Return (X, Y) of the center of cell containing provided text 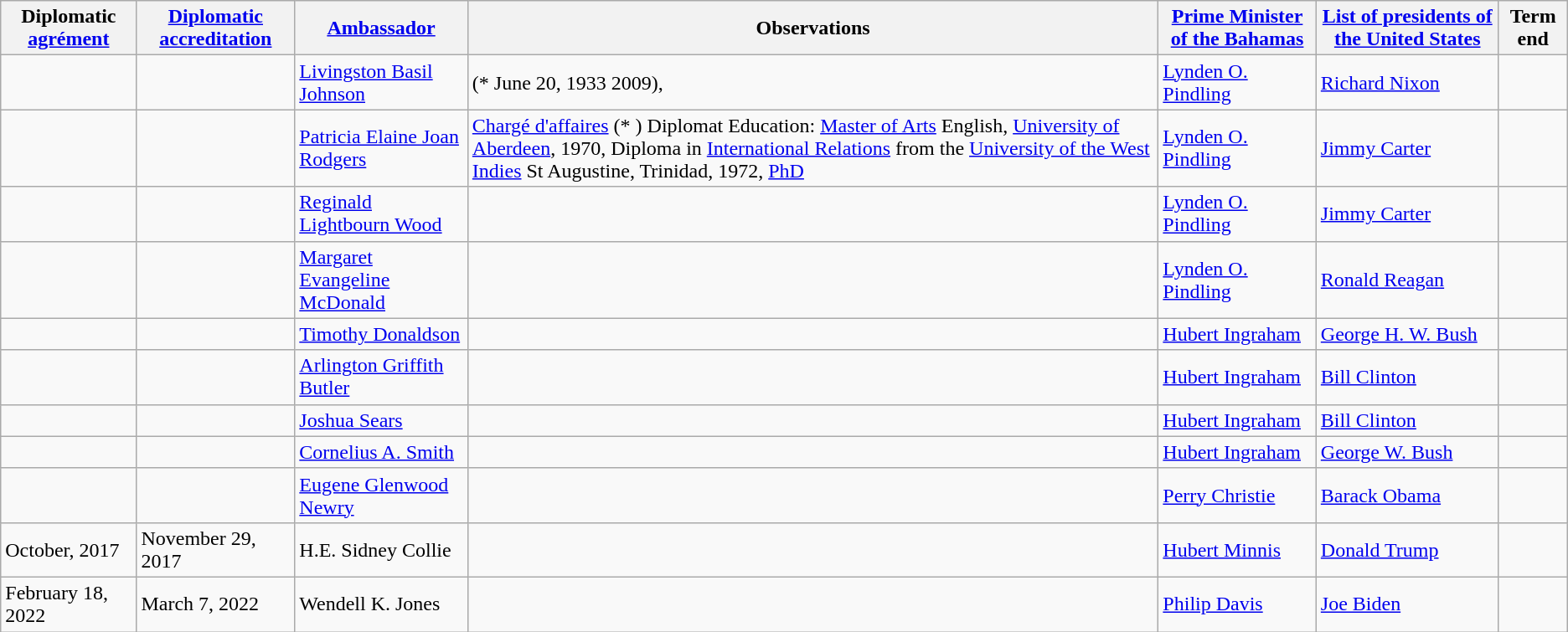
Donald Trump (1407, 549)
Hubert Minnis (1237, 549)
List of presidents of the United States (1407, 28)
Arlington Griffith Butler (382, 377)
H.E. Sidney Collie (382, 549)
Reginald Lightbourn Wood (382, 214)
Cornelius A. Smith (382, 452)
(* June 20, 1933 2009), (812, 82)
Observations (812, 28)
November 29, 2017 (216, 549)
October, 2017 (69, 549)
Wendell K. Jones (382, 604)
Margaret Evangeline McDonald (382, 280)
Eugene Glenwood Newry (382, 496)
George W. Bush (1407, 452)
Patricia Elaine Joan Rodgers (382, 148)
Ambassador (382, 28)
Joshua Sears (382, 420)
Diplomatic agrément (69, 28)
Philip Davis (1237, 604)
Barack Obama (1407, 496)
Term end (1533, 28)
Richard Nixon (1407, 82)
George H. W. Bush (1407, 334)
Ronald Reagan (1407, 280)
Timothy Donaldson (382, 334)
Diplomatic accreditation (216, 28)
Joe Biden (1407, 604)
Perry Christie (1237, 496)
Livingston Basil Johnson (382, 82)
February 18, 2022 (69, 604)
March 7, 2022 (216, 604)
Prime Minister of the Bahamas (1237, 28)
